Search for the cell housing the specified text and yield its [x, y] center coordinate. 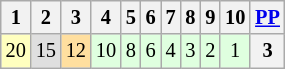
7 [171, 17]
12 [76, 51]
20 [16, 51]
15 [46, 51]
5 [131, 17]
PP [268, 17]
9 [210, 17]
